Return (X, Y) of the center of cell containing provided text 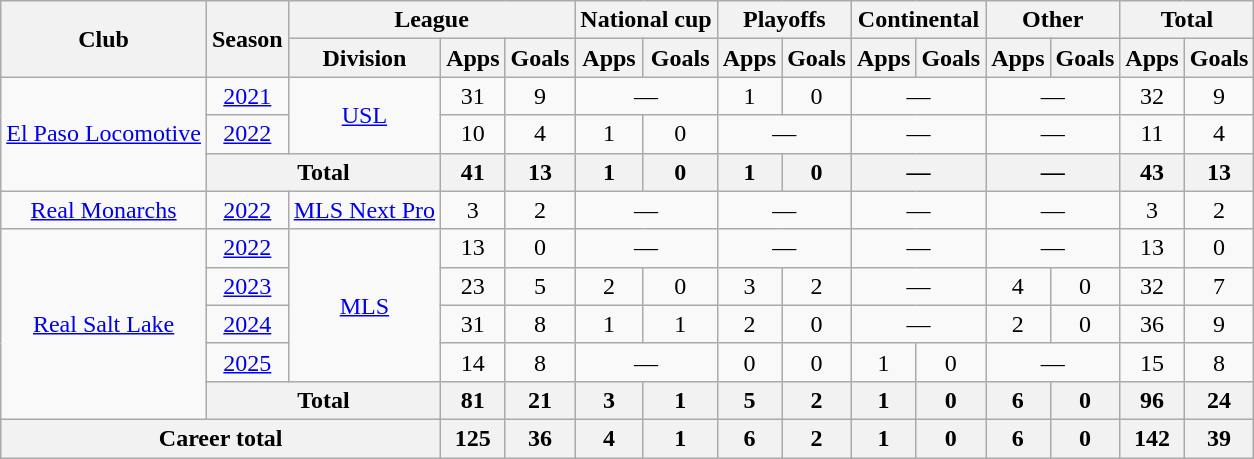
7 (1219, 286)
Season (247, 39)
14 (473, 362)
24 (1219, 400)
2024 (247, 324)
2021 (247, 96)
43 (1152, 172)
Real Monarchs (104, 210)
23 (473, 286)
USL (364, 115)
Real Salt Lake (104, 324)
15 (1152, 362)
National cup (646, 20)
Division (364, 58)
41 (473, 172)
Other (1053, 20)
2023 (247, 286)
El Paso Locomotive (104, 134)
21 (540, 400)
Career total (221, 438)
Playoffs (784, 20)
125 (473, 438)
League (432, 20)
81 (473, 400)
2025 (247, 362)
39 (1219, 438)
MLS (364, 305)
MLS Next Pro (364, 210)
Club (104, 39)
142 (1152, 438)
Continental (918, 20)
96 (1152, 400)
10 (473, 134)
11 (1152, 134)
